Locate the cell with the specified text and output its (X, Y) center coordinate. 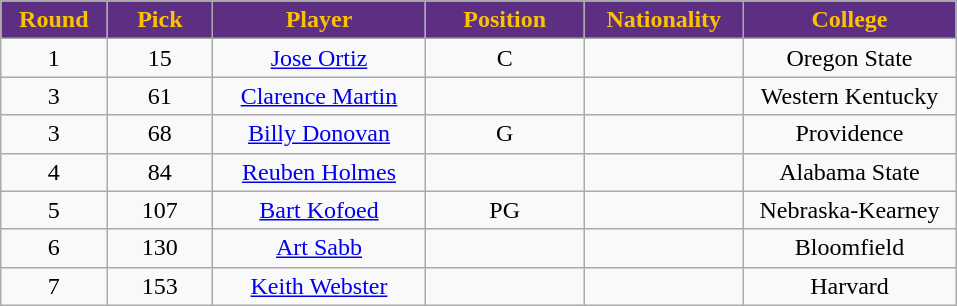
College (849, 20)
1 (54, 58)
107 (160, 210)
PG (504, 210)
84 (160, 172)
153 (160, 286)
Bloomfield (849, 248)
Alabama State (849, 172)
4 (54, 172)
G (504, 134)
Round (54, 20)
Reuben Holmes (319, 172)
61 (160, 96)
6 (54, 248)
7 (54, 286)
Player (319, 20)
Clarence Martin (319, 96)
68 (160, 134)
Nationality (664, 20)
Providence (849, 134)
Oregon State (849, 58)
5 (54, 210)
15 (160, 58)
C (504, 58)
Nebraska-Kearney (849, 210)
Billy Donovan (319, 134)
Jose Ortiz (319, 58)
Art Sabb (319, 248)
Keith Webster (319, 286)
130 (160, 248)
Harvard (849, 286)
Position (504, 20)
Western Kentucky (849, 96)
Pick (160, 20)
Bart Kofoed (319, 210)
